For the text-containing cell, return its midpoint in [x, y] coordinate format. 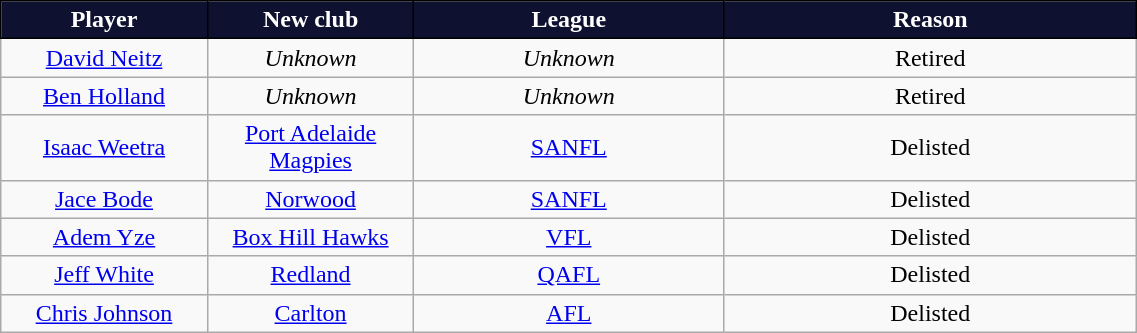
Isaac Weetra [104, 148]
QAFL [569, 275]
Jace Bode [104, 199]
Player [104, 20]
League [569, 20]
Box Hill Hawks [310, 237]
VFL [569, 237]
David Neitz [104, 58]
Chris Johnson [104, 313]
Reason [930, 20]
Ben Holland [104, 96]
Jeff White [104, 275]
Adem Yze [104, 237]
New club [310, 20]
Carlton [310, 313]
Port Adelaide Magpies [310, 148]
Redland [310, 275]
Norwood [310, 199]
AFL [569, 313]
